Pinpoint the cell where the given text exists, returning its (x, y) midpoint coordinate. 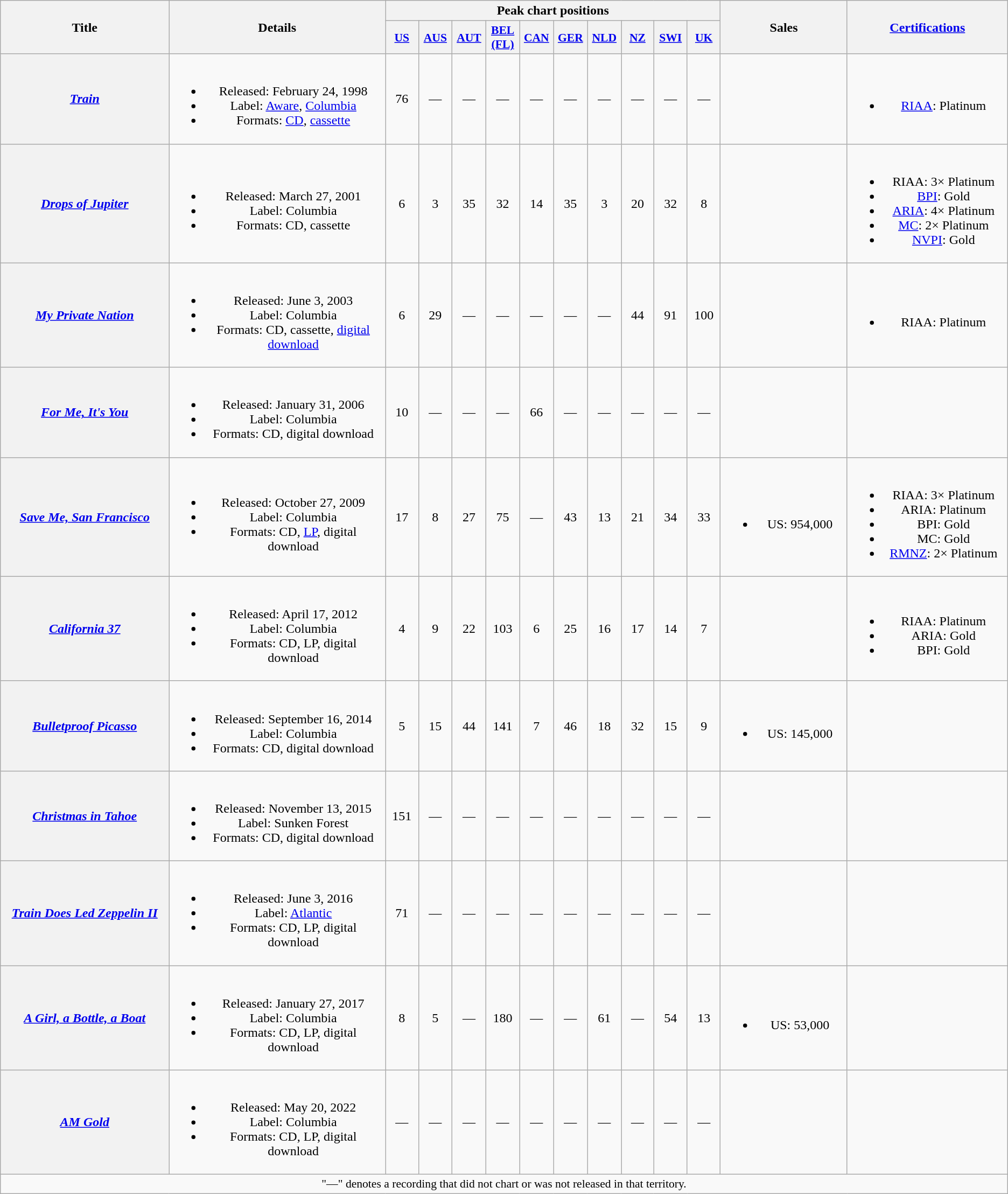
My Private Nation (85, 315)
Released: February 24, 1998Label: Aware, ColumbiaFormats: CD, cassette (277, 99)
"—" denotes a recording that did not chart or was not released in that territory. (504, 1184)
AM Gold (85, 1122)
Released: May 20, 2022Label: ColumbiaFormats: CD, LP, digital download (277, 1122)
UK (704, 38)
18 (604, 726)
SWI (670, 38)
For Me, It's You (85, 413)
75 (502, 517)
AUT (470, 38)
71 (402, 913)
76 (402, 99)
Drops of Jupiter (85, 204)
Train Does Led Zeppelin II (85, 913)
20 (638, 204)
25 (571, 629)
CAN (536, 38)
NLD (604, 38)
61 (604, 1017)
180 (502, 1017)
Released: September 16, 2014Label: ColumbiaFormats: CD, digital download (277, 726)
27 (470, 517)
Christmas in Tahoe (85, 815)
US (402, 38)
16 (604, 629)
BEL(FL) (502, 38)
Released: April 17, 2012Label: ColumbiaFormats: CD, LP, digital download (277, 629)
141 (502, 726)
33 (704, 517)
22 (470, 629)
Released: June 3, 2016Label: AtlanticFormats: CD, LP, digital download (277, 913)
151 (402, 815)
RIAA: 3× PlatinumBPI: GoldARIA: 4× PlatinumMC: 2× PlatinumNVPI: Gold (927, 204)
66 (536, 413)
A Girl, a Bottle, a Boat (85, 1017)
Title (85, 27)
Peak chart positions (553, 11)
21 (638, 517)
Released: March 27, 2001Label: ColumbiaFormats: CD, cassette (277, 204)
Released: January 27, 2017Label: ColumbiaFormats: CD, LP, digital download (277, 1017)
AUS (435, 38)
Sales (784, 27)
Bulletproof Picasso (85, 726)
Released: January 31, 2006Label: ColumbiaFormats: CD, digital download (277, 413)
4 (402, 629)
91 (670, 315)
Certifications (927, 27)
100 (704, 315)
NZ (638, 38)
Details (277, 27)
103 (502, 629)
California 37 (85, 629)
10 (402, 413)
GER (571, 38)
RIAA: PlatinumARIA: GoldBPI: Gold (927, 629)
Released: June 3, 2003Label: ColumbiaFormats: CD, cassette, digital download (277, 315)
US: 145,000 (784, 726)
US: 53,000 (784, 1017)
54 (670, 1017)
US: 954,000 (784, 517)
34 (670, 517)
46 (571, 726)
Train (85, 99)
RIAA: 3× PlatinumARIA: PlatinumBPI: GoldMC: GoldRMNZ: 2× Platinum (927, 517)
29 (435, 315)
Released: November 13, 2015Label: Sunken ForestFormats: CD, digital download (277, 815)
43 (571, 517)
Save Me, San Francisco (85, 517)
Released: October 27, 2009Label: ColumbiaFormats: CD, LP, digital download (277, 517)
